Return (x, y) of the center of cell containing provided text 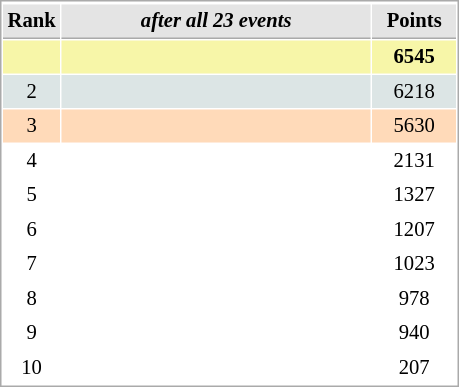
1023 (414, 264)
3 (32, 126)
9 (32, 332)
6218 (414, 92)
Rank (32, 21)
207 (414, 368)
Points (414, 21)
940 (414, 332)
2 (32, 92)
5630 (414, 126)
6 (32, 230)
1327 (414, 194)
7 (32, 264)
1207 (414, 230)
5 (32, 194)
8 (32, 298)
978 (414, 298)
10 (32, 368)
6545 (414, 56)
after all 23 events (216, 21)
4 (32, 160)
2131 (414, 160)
